Determine the (x, y) coordinate at the center of the cell enclosing the given text.  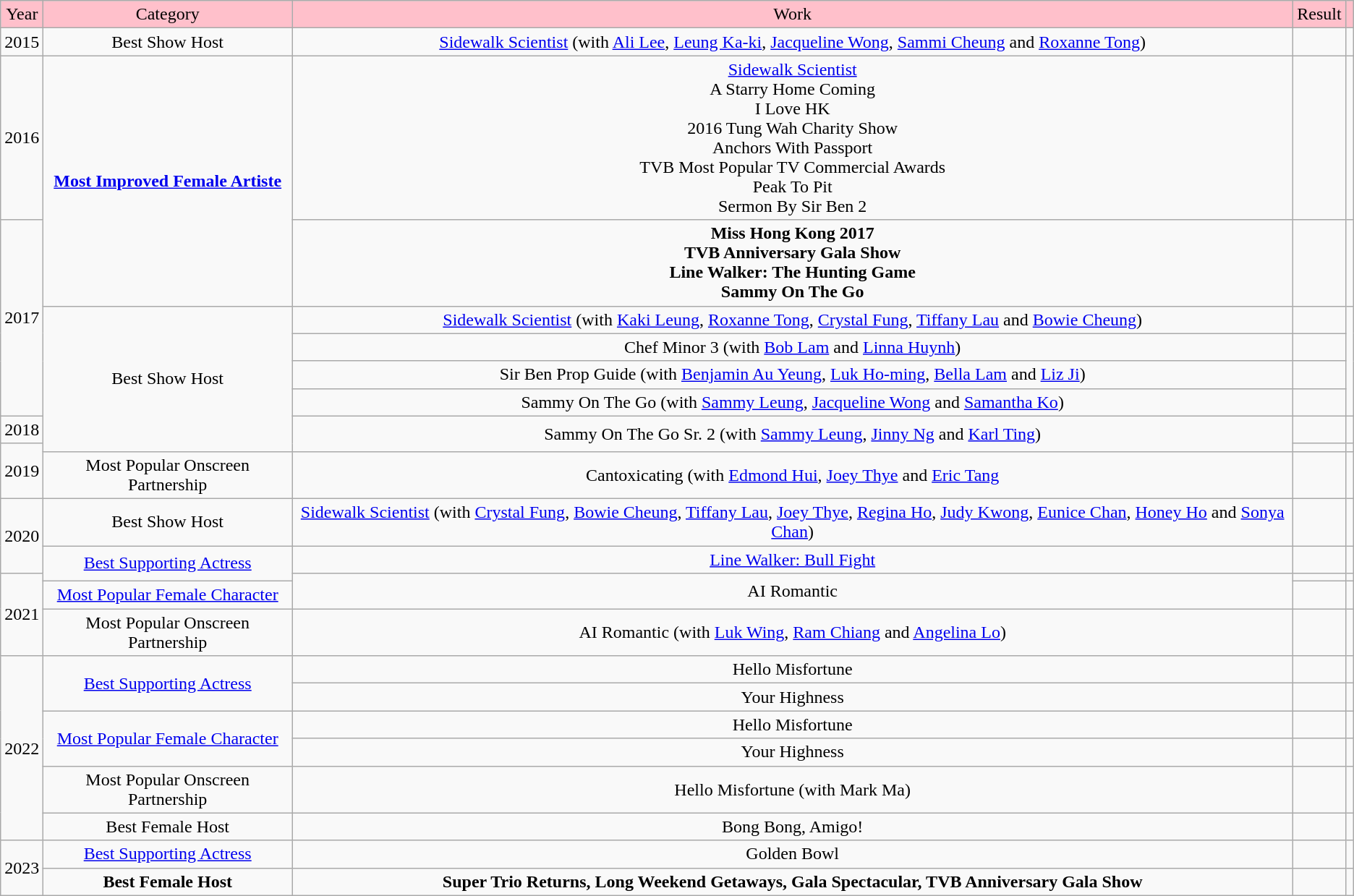
Line Walker: Bull Fight (793, 559)
2020 (22, 535)
Hello Misfortune (with Mark Ma) (793, 790)
2018 (22, 430)
2019 (22, 471)
Miss Hong Kong 2017 TVB Anniversary Gala Show Line Walker: The Hunting Game Sammy On The Go (793, 263)
2016 (22, 137)
2017 (22, 318)
AI Romantic (793, 592)
Work (793, 14)
Chef Minor 3 (with Bob Lam and Linna Huynh) (793, 347)
Sir Ben Prop Guide (with Benjamin Au Yeung, Luk Ho-ming, Bella Lam and Liz Ji) (793, 375)
Sammy On The Go (with Sammy Leung, Jacqueline Wong and Samantha Ko) (793, 402)
2021 (22, 615)
Golden Bowl (793, 854)
Sammy On The Go Sr. 2 (with Sammy Leung, Jinny Ng and Karl Ting) (793, 434)
AI Romantic (with Luk Wing, Ram Chiang and Angelina Lo) (793, 632)
Cantoxicating (with Edmond Hui, Joey Thye and Eric Tang (793, 474)
Sidewalk Scientist (with Crystal Fung, Bowie Cheung, Tiffany Lau, Joey Thye, Regina Ho, Judy Kwong, Eunice Chan, Honey Ho and Sonya Chan) (793, 522)
2015 (22, 42)
Result (1319, 14)
Sidewalk Scientist (with Kaki Leung, Roxanne Tong, Crystal Fung, Tiffany Lau and Bowie Cheung) (793, 320)
Year (22, 14)
Category (168, 14)
Sidewalk Scientist (with Ali Lee, Leung Ka-ki, Jacqueline Wong, Sammi Cheung and Roxanne Tong) (793, 42)
2022 (22, 748)
Most Improved Female Artiste (168, 181)
Super Trio Returns, Long Weekend Getaways, Gala Spectacular, TVB Anniversary Gala Show (793, 882)
Bong Bong, Amigo! (793, 827)
2023 (22, 868)
